Pinpoint the cell where the given text exists, returning its (X, Y) midpoint coordinate. 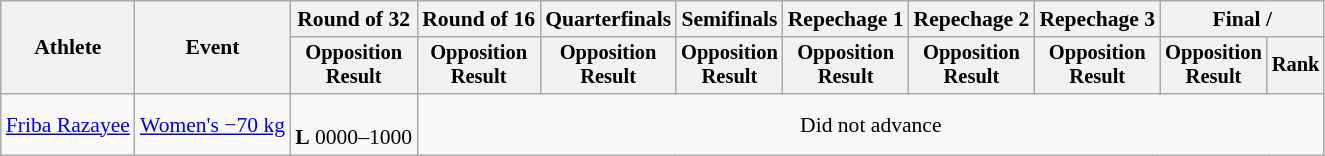
L 0000–1000 (354, 124)
Rank (1296, 66)
Round of 16 (478, 19)
Quarterfinals (608, 19)
Repechage 3 (1097, 19)
Did not advance (870, 124)
Athlete (68, 48)
Final / (1242, 19)
Event (212, 48)
Repechage 2 (972, 19)
Friba Razayee (68, 124)
Repechage 1 (846, 19)
Semifinals (730, 19)
Women's −70 kg (212, 124)
Round of 32 (354, 19)
